Provide the [x, y] coordinate of the cell's center where the given text is located.  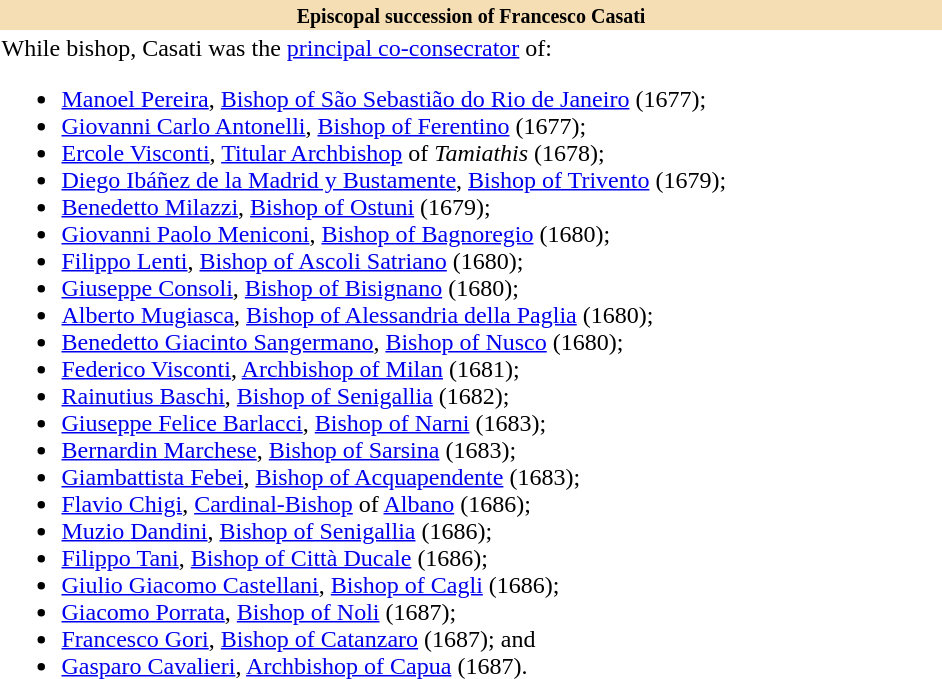
Episcopal succession of Francesco Casati [471, 15]
